Find where the given text appears and provide that cell's center as (X, Y) coordinate. 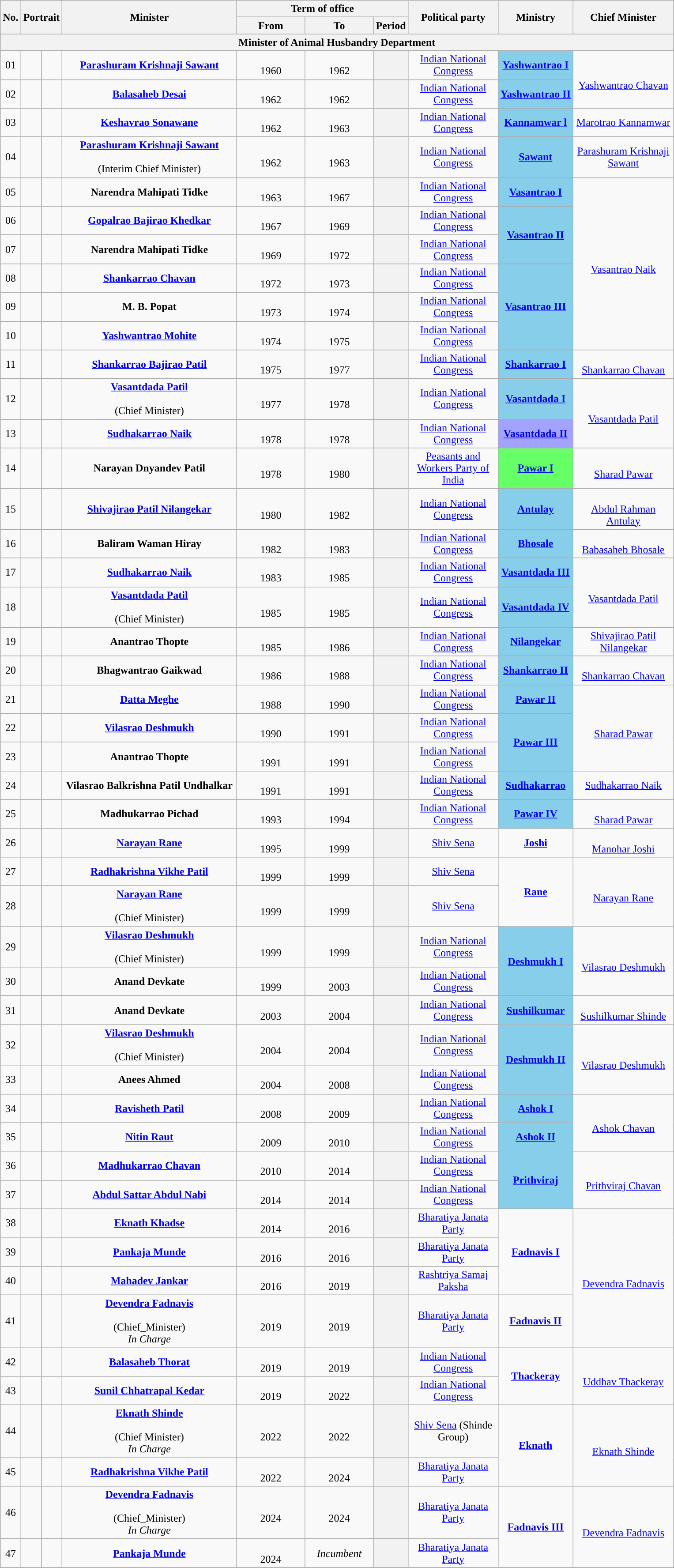
47 (11, 1553)
Nitin Raut (149, 1137)
1994 (339, 814)
38 (11, 1223)
12 (11, 399)
10 (11, 335)
Bhosale (535, 544)
23 (11, 757)
Bhagwantrao Gaikwad (149, 670)
Portrait (41, 17)
Sushilkumar (535, 1010)
Marotrao Kannamwar (623, 123)
30 (11, 982)
Vasantrao II (535, 235)
21 (11, 699)
15 (11, 509)
05 (11, 192)
Pawar II (535, 699)
34 (11, 1108)
Abdul Sattar Abdul Nabi (149, 1195)
02 (11, 94)
Anees Ahmed (149, 1080)
1960 (271, 65)
Sawant (535, 157)
Pawar III (535, 742)
Balasaheb Thorat (149, 1361)
29 (11, 947)
Thackeray (535, 1376)
28 (11, 906)
Peasants and Workers Party of India (453, 468)
1995 (271, 842)
Vasantdada II (535, 433)
Gopalrao Bajirao Khedkar (149, 221)
Fadnavis II (535, 1321)
01 (11, 65)
M. B. Popat (149, 306)
07 (11, 249)
Parashuram Krishnaji Sawant (Interim Chief Minister) (149, 157)
Balasaheb Desai (149, 94)
46 (11, 1512)
Antulay (535, 509)
Yashwantrao I (535, 65)
Madhukarrao Pichad (149, 814)
Datta Meghe (149, 699)
Prithviraj (535, 1180)
41 (11, 1321)
Manohar Joshi (623, 842)
Prithviraj Chavan (623, 1180)
26 (11, 842)
16 (11, 544)
To (339, 26)
Baliram Waman Hiray (149, 544)
Minister (149, 17)
Fadnavis I (535, 1252)
08 (11, 278)
Uddhav Thackeray (623, 1376)
44 (11, 1431)
Vasantrao I (535, 192)
Chief Minister (623, 17)
Madhukarrao Chavan (149, 1165)
19 (11, 642)
Narayan Rane (Chief Minister) (149, 906)
17 (11, 572)
Eknath (535, 1446)
03 (11, 123)
Term of office (322, 9)
39 (11, 1252)
45 (11, 1472)
Mahadev Jankar (149, 1280)
Pawar I (535, 468)
Shankarrao II (535, 670)
Yashwantrao II (535, 94)
Incumbent (339, 1553)
20 (11, 670)
From (271, 26)
Eknath Khadse (149, 1223)
11 (11, 365)
Sunil Chhatrapal Kedar (149, 1391)
Political party (453, 17)
Vasantdada III (535, 572)
Shankarrao Bajirao Patil (149, 365)
33 (11, 1080)
18 (11, 607)
Shiv Sena (Shinde Group) (453, 1431)
40 (11, 1280)
06 (11, 221)
25 (11, 814)
36 (11, 1165)
42 (11, 1361)
Pawar IV (535, 814)
Narayan Dnyandev Patil (149, 468)
Sudhakarrao (535, 785)
Ministry (535, 17)
Minister of Animal Husbandry Department (337, 42)
Fadnavis III (535, 1527)
Vasantdada IV (535, 607)
Shankarrao I (535, 365)
43 (11, 1391)
Eknath Shinde (623, 1446)
Yashwantrao Chavan (623, 79)
Ashok I (535, 1108)
Ashok Chavan (623, 1123)
35 (11, 1137)
Ravisheth Patil (149, 1108)
27 (11, 871)
31 (11, 1010)
Yashwantrao Mohite (149, 335)
Babasaheb Bhosale (623, 544)
Ashok II (535, 1137)
Vilasrao Balkrishna Patil Undhalkar (149, 785)
No. (11, 17)
22 (11, 727)
Keshavrao Sonawane (149, 123)
Abdul Rahman Antulay (623, 509)
Vasantdada I (535, 399)
1993 (271, 814)
Kannamwar l (535, 123)
13 (11, 433)
04 (11, 157)
32 (11, 1045)
24 (11, 785)
Rane (535, 892)
Deshmukh I (535, 961)
14 (11, 468)
Vasantrao Naik (623, 264)
Nilangekar (535, 642)
09 (11, 306)
Deshmukh II (535, 1059)
Rashtriya Samaj Paksha (453, 1280)
Period (391, 26)
37 (11, 1195)
Vasantrao III (535, 306)
Joshi (535, 842)
Sushilkumar Shinde (623, 1010)
Eknath Shinde (Chief Minister)In Charge (149, 1431)
